Return (X, Y) of the center of cell containing provided text 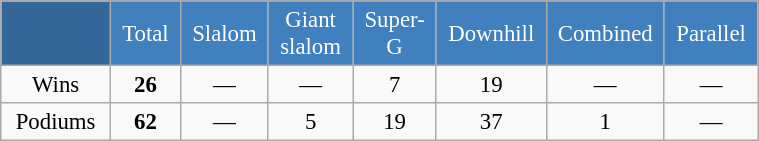
5 (310, 122)
Downhill (491, 34)
Podiums (56, 122)
Super-G (395, 34)
Slalom (224, 34)
Wins (56, 85)
26 (145, 85)
Giant slalom (310, 34)
37 (491, 122)
Parallel (710, 34)
Combined (605, 34)
7 (395, 85)
Total (145, 34)
62 (145, 122)
1 (605, 122)
